Identify which cell holds the provided text, then report its (x, y) central coordinate. 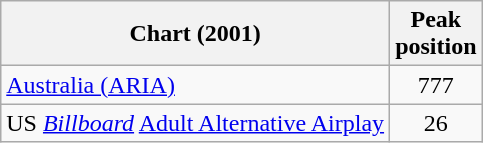
US Billboard Adult Alternative Airplay (196, 123)
777 (436, 85)
26 (436, 123)
Peakposition (436, 34)
Chart (2001) (196, 34)
Australia (ARIA) (196, 85)
